From the cell containing the given text, extract its center point as (x, y) coordinate. 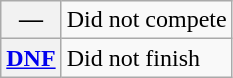
— (31, 20)
Did not compete (146, 20)
DNF (31, 58)
Did not finish (146, 58)
